Search for the cell housing the specified text and yield its (X, Y) center coordinate. 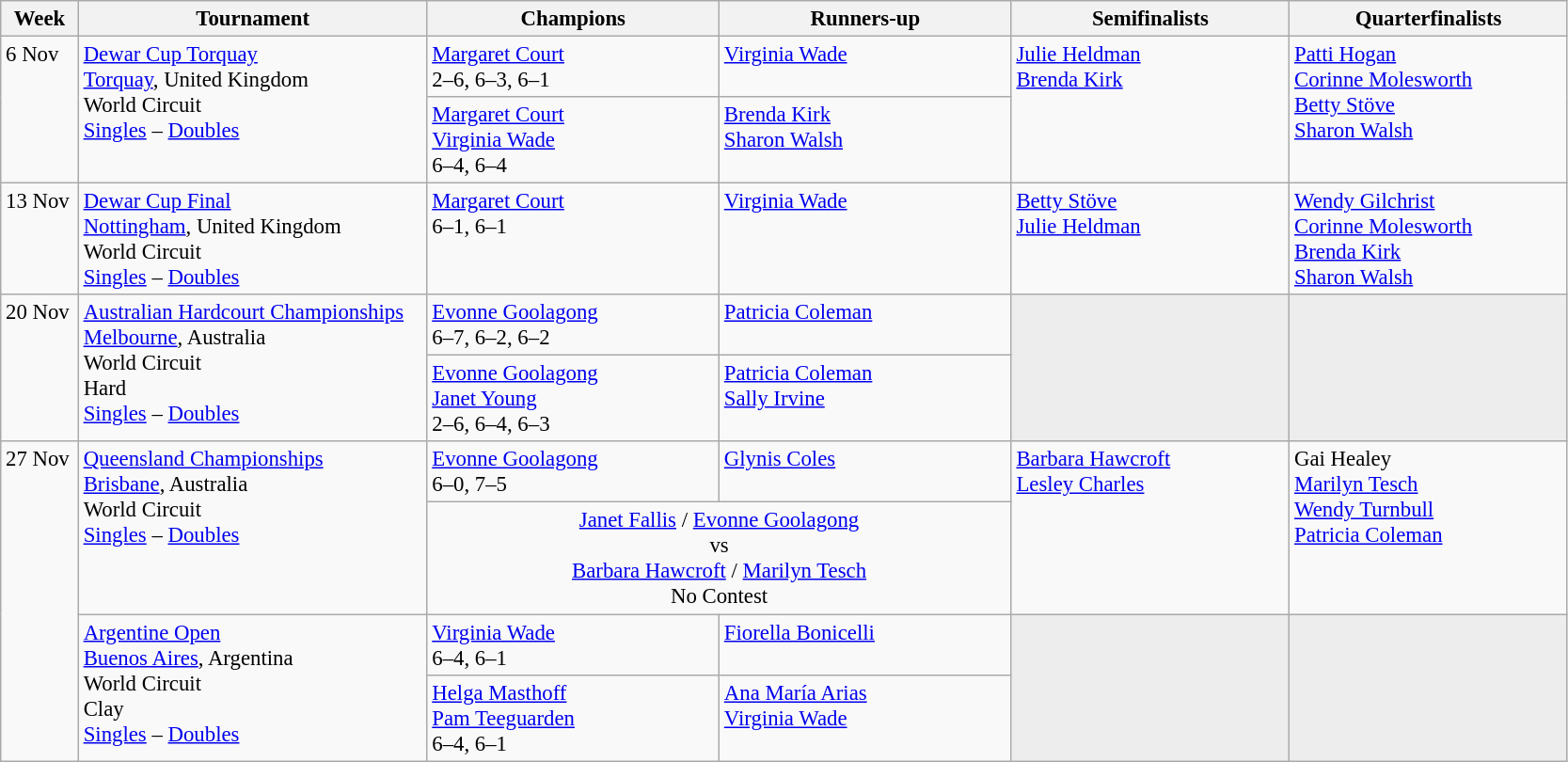
Evonne Goolagong 6–7, 6–2, 6–2 (574, 325)
Fiorella Bonicelli (865, 645)
Patti Hogan Corinne Molesworth Betty Stöve Sharon Walsh (1429, 110)
Evonne Goolagong 6–0, 7–5 (574, 472)
Week (40, 19)
6 Nov (40, 110)
Dewar Cup Final Nottingham, United KingdomWorld CircuitSingles – Doubles (252, 239)
Janet Fallis / Evonne Goolagong vs Barbara Hawcroft / Marilyn Tesch No Contest (719, 559)
Margaret Court 6–1, 6–1 (574, 239)
Betty Stöve Julie Heldman (1150, 239)
Runners-up (865, 19)
Julie Heldman Brenda Kirk (1150, 110)
Margaret Court Virginia Wade 6–4, 6–4 (574, 140)
Patricia Coleman Sally Irvine (865, 399)
Barbara Hawcroft Lesley Charles (1150, 529)
Gai Healey Marilyn Tesch Wendy Turnbull Patricia Coleman (1429, 529)
Champions (574, 19)
Patricia Coleman (865, 325)
Helga Masthoff Pam Teeguarden 6–4, 6–1 (574, 718)
Brenda Kirk Sharon Walsh (865, 140)
Wendy Gilchrist Corinne Molesworth Brenda Kirk Sharon Walsh (1429, 239)
Argentine Open Buenos Aires, ArgentinaWorld CircuitClaySingles – Doubles (252, 688)
Evonne Goolagong Janet Young 2–6, 6–4, 6–3 (574, 399)
Glynis Coles (865, 472)
Semifinalists (1150, 19)
20 Nov (40, 368)
Australian Hardcourt Championships Melbourne, AustraliaWorld CircuitHardSingles – Doubles (252, 368)
27 Nov (40, 602)
Ana María Arias Virginia Wade (865, 718)
Dewar Cup Torquay Torquay, United KingdomWorld CircuitSingles – Doubles (252, 110)
Queensland Championships Brisbane, AustraliaWorld CircuitSingles – Doubles (252, 529)
Tournament (252, 19)
Quarterfinalists (1429, 19)
13 Nov (40, 239)
Virginia Wade 6–4, 6–1 (574, 645)
Margaret Court 2–6, 6–3, 6–1 (574, 68)
